For the text-containing cell, return its midpoint in [x, y] coordinate format. 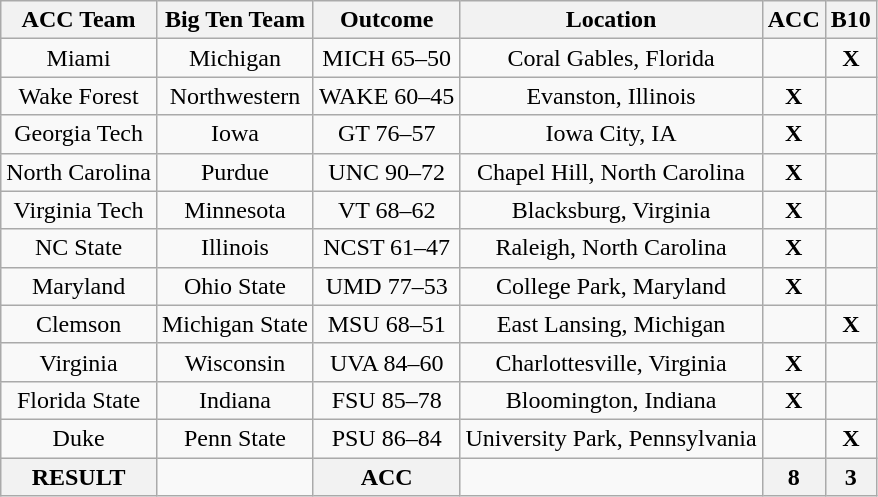
Wisconsin [234, 362]
Coral Gables, Florida [611, 58]
University Park, Pennsylvania [611, 438]
Penn State [234, 438]
FSU 85–78 [386, 400]
Blacksburg, Virginia [611, 210]
Minnesota [234, 210]
Outcome [386, 20]
Virginia Tech [79, 210]
Purdue [234, 172]
Iowa City, IA [611, 134]
Clemson [79, 324]
Raleigh, North Carolina [611, 248]
Wake Forest [79, 96]
Illinois [234, 248]
B10 [850, 20]
Location [611, 20]
East Lansing, Michigan [611, 324]
Miami [79, 58]
UMD 77–53 [386, 286]
PSU 86–84 [386, 438]
Northwestern [234, 96]
Chapel Hill, North Carolina [611, 172]
College Park, Maryland [611, 286]
NC State [79, 248]
UVA 84–60 [386, 362]
Evanston, Illinois [611, 96]
Michigan [234, 58]
Ohio State [234, 286]
Indiana [234, 400]
NCST 61–47 [386, 248]
Virginia [79, 362]
VT 68–62 [386, 210]
WAKE 60–45 [386, 96]
MSU 68–51 [386, 324]
Charlottesville, Virginia [611, 362]
North Carolina [79, 172]
3 [850, 477]
GT 76–57 [386, 134]
Maryland [79, 286]
Bloomington, Indiana [611, 400]
Georgia Tech [79, 134]
Duke [79, 438]
ACC Team [79, 20]
Florida State [79, 400]
MICH 65–50 [386, 58]
Big Ten Team [234, 20]
Iowa [234, 134]
RESULT [79, 477]
UNC 90–72 [386, 172]
8 [794, 477]
Michigan State [234, 324]
